Locate the cell with the specified text and output its (X, Y) center coordinate. 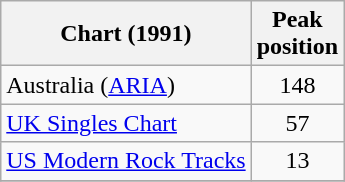
13 (297, 161)
US Modern Rock Tracks (126, 161)
Australia (ARIA) (126, 85)
148 (297, 85)
Peakposition (297, 34)
57 (297, 123)
Chart (1991) (126, 34)
UK Singles Chart (126, 123)
